Pinpoint the cell where the given text exists, returning its [X, Y] midpoint coordinate. 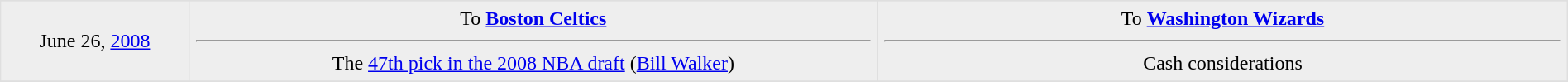
To Boston CelticsThe 47th pick in the 2008 NBA draft (Bill Walker) [533, 41]
June 26, 2008 [94, 41]
To Washington WizardsCash considerations [1223, 41]
